Identify which cell holds the provided text, then report its [x, y] central coordinate. 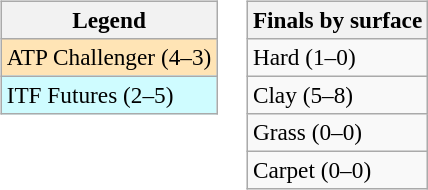
ATP Challenger (4–3) [108, 57]
Grass (0–0) [337, 133]
Carpet (0–0) [337, 171]
Finals by surface [337, 20]
Clay (5–8) [337, 95]
Legend [108, 20]
ITF Futures (2–5) [108, 95]
Hard (1–0) [337, 57]
